Find where the given text appears and provide that cell's center as [X, Y] coordinate. 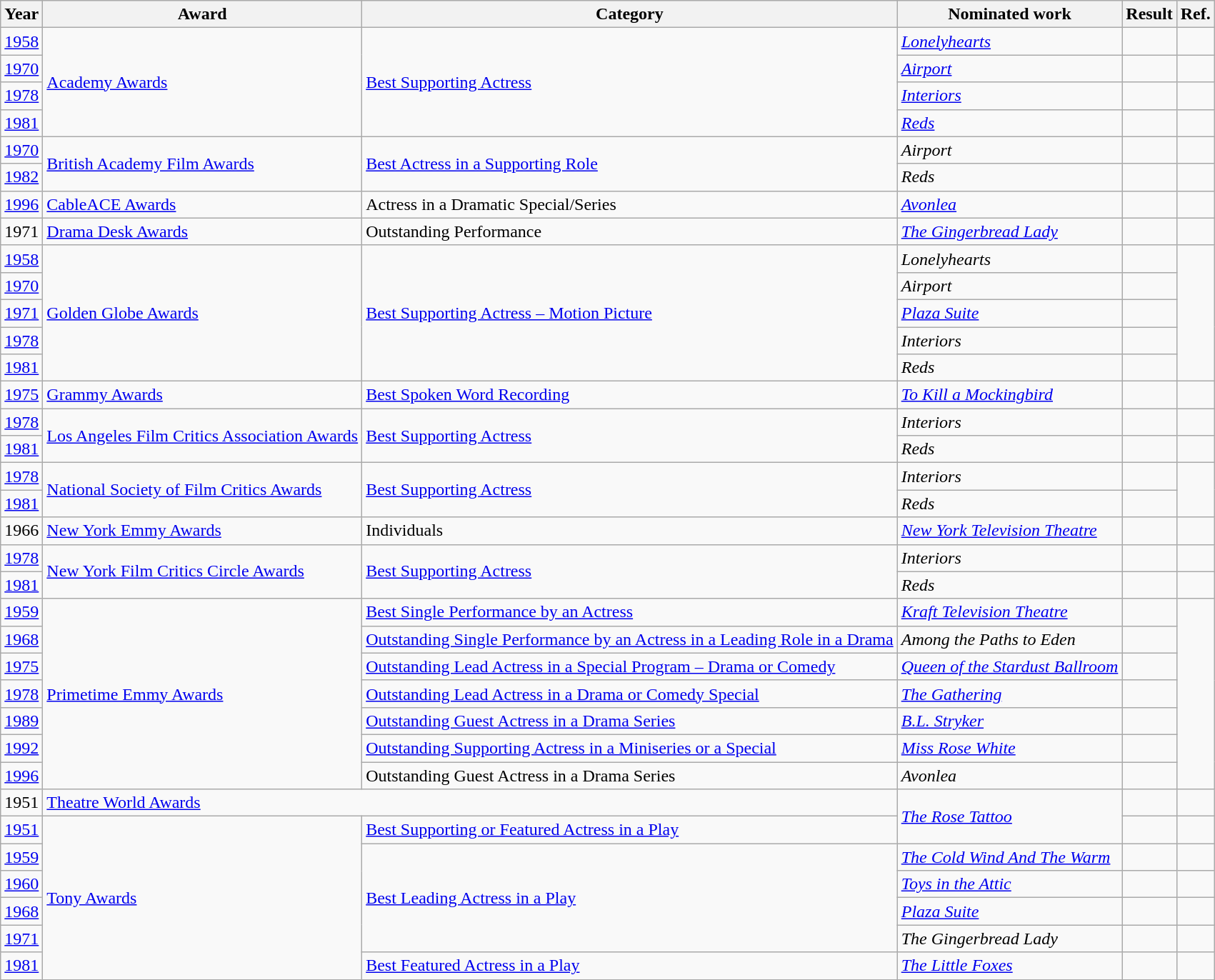
Academy Awards [203, 82]
Best Supporting or Featured Actress in a Play [630, 830]
Best Single Performance by an Actress [630, 612]
Best Actress in a Supporting Role [630, 164]
Miss Rose White [1010, 748]
The Rose Tattoo [1010, 816]
The Little Foxes [1010, 966]
Outstanding Lead Actress in a Special Program – Drama or Comedy [630, 666]
Queen of the Stardust Ballroom [1010, 666]
Best Leading Actress in a Play [630, 898]
Primetime Emmy Awards [203, 694]
National Society of Film Critics Awards [203, 490]
Ref. [1196, 14]
Golden Globe Awards [203, 313]
To Kill a Mockingbird [1010, 395]
Outstanding Performance [630, 231]
Toys in the Attic [1010, 884]
Category [630, 14]
New York Emmy Awards [203, 531]
Outstanding Supporting Actress in a Miniseries or a Special [630, 748]
Among the Paths to Eden [1010, 639]
Best Spoken Word Recording [630, 395]
Drama Desk Awards [203, 231]
Kraft Television Theatre [1010, 612]
1989 [21, 721]
The Cold Wind And The Warm [1010, 857]
Award [203, 14]
Result [1149, 14]
British Academy Film Awards [203, 164]
Grammy Awards [203, 395]
The Gathering [1010, 694]
1966 [21, 531]
B.L. Stryker [1010, 721]
Outstanding Lead Actress in a Drama or Comedy Special [630, 694]
Tony Awards [203, 898]
Outstanding Single Performance by an Actress in a Leading Role in a Drama [630, 639]
CableACE Awards [203, 204]
Year [21, 14]
New York Film Critics Circle Awards [203, 571]
New York Television Theatre [1010, 531]
Individuals [630, 531]
1992 [21, 748]
1982 [21, 177]
Los Angeles Film Critics Association Awards [203, 436]
Theatre World Awards [470, 803]
Best Supporting Actress – Motion Picture [630, 313]
Actress in a Dramatic Special/Series [630, 204]
Nominated work [1010, 14]
Best Featured Actress in a Play [630, 966]
1960 [21, 884]
